Capture the cell that displays the provided text and extract its (X, Y) central coordinate. 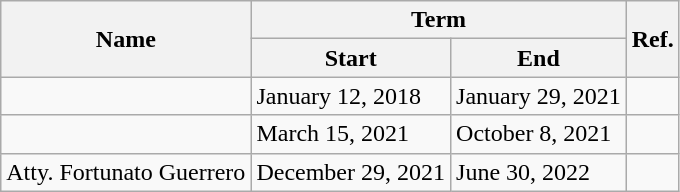
June 30, 2022 (539, 172)
October 8, 2021 (539, 134)
Ref. (652, 39)
March 15, 2021 (351, 134)
Term (438, 20)
Start (351, 58)
End (539, 58)
January 29, 2021 (539, 96)
January 12, 2018 (351, 96)
December 29, 2021 (351, 172)
Atty. Fortunato Guerrero (126, 172)
Name (126, 39)
